Scan for the cell matching the given text and deliver its (x, y) coordinate at center. 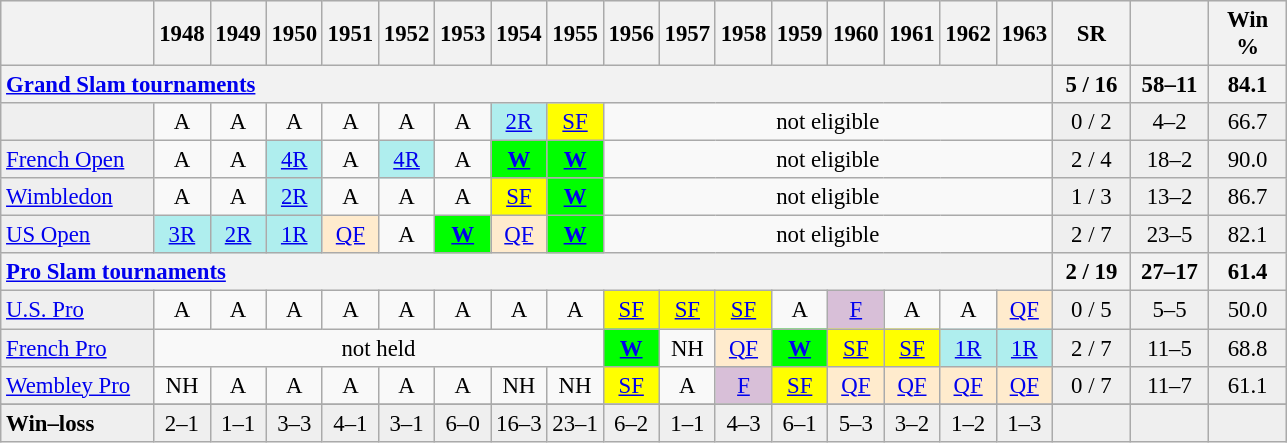
3–2 (912, 423)
4–1 (350, 423)
61.1 (1248, 385)
5–3 (856, 423)
5 / 16 (1091, 85)
84.1 (1248, 85)
1959 (800, 34)
50.0 (1248, 310)
Wimbledon (78, 197)
16–3 (519, 423)
1951 (350, 34)
1–2 (968, 423)
Grand Slam tournaments (527, 85)
82.1 (1248, 235)
French Open (78, 160)
13–2 (1169, 197)
not held (378, 348)
1950 (294, 34)
68.8 (1248, 348)
1958 (743, 34)
11–7 (1169, 385)
23–1 (575, 423)
3–1 (406, 423)
1–3 (1024, 423)
18–2 (1169, 160)
French Pro (78, 348)
0 / 5 (1091, 310)
3–3 (294, 423)
0 / 2 (1091, 122)
U.S. Pro (78, 310)
1963 (1024, 34)
4–3 (743, 423)
5–5 (1169, 310)
Win–loss (78, 423)
1955 (575, 34)
2 / 19 (1091, 273)
1952 (406, 34)
66.7 (1248, 122)
Win % (1248, 34)
Pro Slam tournaments (527, 273)
US Open (78, 235)
1961 (912, 34)
1956 (631, 34)
3R (182, 235)
58–11 (1169, 85)
86.7 (1248, 197)
1949 (238, 34)
0 / 7 (1091, 385)
1960 (856, 34)
1957 (687, 34)
61.4 (1248, 273)
1948 (182, 34)
2 / 4 (1091, 160)
SR (1091, 34)
1962 (968, 34)
11–5 (1169, 348)
Wembley Pro (78, 385)
1954 (519, 34)
23–5 (1169, 235)
6–1 (800, 423)
2–1 (182, 423)
27–17 (1169, 273)
1953 (463, 34)
6–2 (631, 423)
6–0 (463, 423)
90.0 (1248, 160)
4–2 (1169, 122)
1 / 3 (1091, 197)
